Determine the [x, y] coordinate at the center of the cell enclosing the given text.  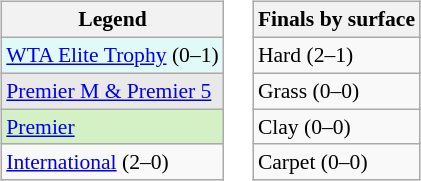
Finals by surface [336, 20]
Grass (0–0) [336, 91]
International (2–0) [112, 162]
Legend [112, 20]
WTA Elite Trophy (0–1) [112, 55]
Hard (2–1) [336, 55]
Premier [112, 127]
Clay (0–0) [336, 127]
Premier M & Premier 5 [112, 91]
Carpet (0–0) [336, 162]
